Find where the given text appears and provide that cell's center as (X, Y) coordinate. 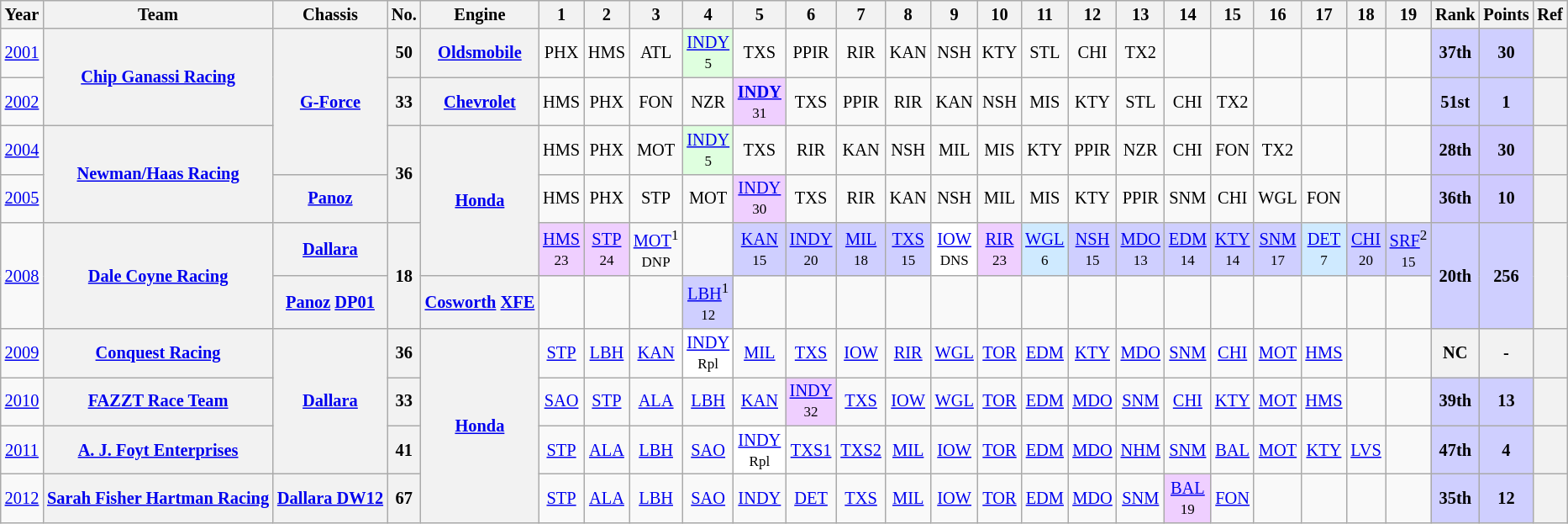
INDY32 (812, 401)
BAL (1233, 450)
5 (760, 14)
Chevrolet (481, 102)
3 (655, 14)
15 (1233, 14)
2009 (22, 353)
CHI20 (1365, 249)
19 (1408, 14)
Dallara DW12 (330, 499)
2004 (22, 150)
A. J. Foyt Enterprises (158, 450)
28th (1455, 150)
INDY30 (760, 198)
2012 (22, 499)
35th (1455, 499)
MOT1DNP (655, 249)
67 (404, 499)
2011 (22, 450)
ATL (655, 53)
HMS23 (561, 249)
11 (1044, 14)
47th (1455, 450)
Dale Coyne Racing (158, 276)
EDM14 (1188, 249)
Conquest Racing (158, 353)
NC (1455, 353)
G-Force (330, 101)
DET7 (1324, 249)
9 (955, 14)
Newman/Haas Racing (158, 173)
20th (1455, 276)
8 (908, 14)
50 (404, 53)
FAZZT Race Team (158, 401)
51st (1455, 102)
14 (1188, 14)
TXS15 (908, 249)
2 (607, 14)
Oldsmobile (481, 53)
INDY20 (812, 249)
INDY31 (760, 102)
2002 (22, 102)
TXS2 (860, 450)
2010 (22, 401)
KAN15 (760, 249)
Panoz (330, 198)
WGL6 (1044, 249)
41 (404, 450)
16 (1277, 14)
Chip Ganassi Racing (158, 77)
6 (812, 14)
MDO13 (1141, 249)
INDY (760, 499)
RIR23 (1000, 249)
Year (22, 14)
Team (158, 14)
256 (1506, 276)
39th (1455, 401)
IOWDNS (955, 249)
NHM (1141, 450)
36th (1455, 198)
No. (404, 14)
LBH112 (708, 303)
Chassis (330, 14)
Engine (481, 14)
Sarah Fisher Hartman Racing (158, 499)
Cosworth XFE (481, 303)
37th (1455, 53)
2005 (22, 198)
TXS1 (812, 450)
7 (860, 14)
MIL18 (860, 249)
SNM17 (1277, 249)
BAL19 (1188, 499)
STP24 (607, 249)
NSH15 (1092, 249)
Points (1506, 14)
Ref (1550, 14)
2008 (22, 276)
SRF215 (1408, 249)
17 (1324, 14)
Rank (1455, 14)
DET (812, 499)
Panoz DP01 (330, 303)
- (1506, 353)
2001 (22, 53)
KTY14 (1233, 249)
LVS (1365, 450)
